From the cell containing the given text, extract its center point as [x, y] coordinate. 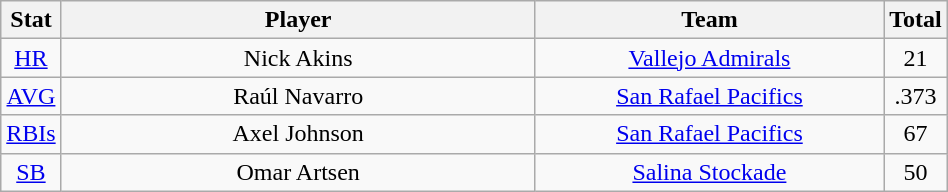
Total [916, 20]
21 [916, 58]
Stat [31, 20]
.373 [916, 96]
Axel Johnson [298, 134]
Nick Akins [298, 58]
AVG [31, 96]
67 [916, 134]
HR [31, 58]
SB [31, 172]
Salina Stockade [710, 172]
Vallejo Admirals [710, 58]
Player [298, 20]
Team [710, 20]
Raúl Navarro [298, 96]
RBIs [31, 134]
Omar Artsen [298, 172]
50 [916, 172]
